Return [X, Y] of the center of cell containing provided text 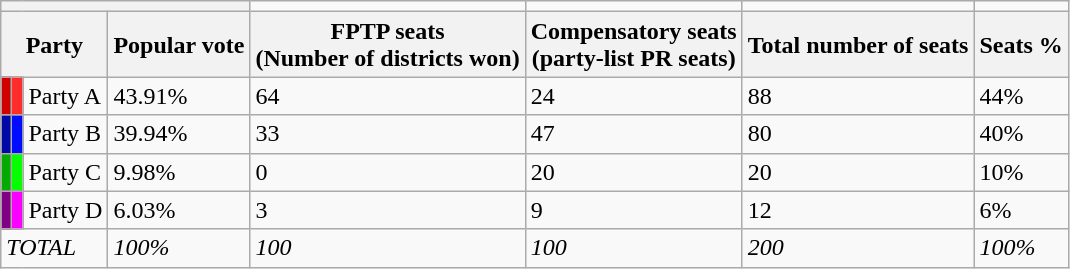
Party [54, 44]
Total number of seats [858, 44]
Party A [66, 96]
6.03% [179, 210]
64 [388, 96]
200 [858, 248]
24 [634, 96]
0 [388, 172]
3 [388, 210]
47 [634, 134]
12 [858, 210]
33 [388, 134]
Seats % [1021, 44]
Party C [66, 172]
Party D [66, 210]
43.91% [179, 96]
80 [858, 134]
10% [1021, 172]
39.94% [179, 134]
40% [1021, 134]
Compensatory seats(party-list PR seats) [634, 44]
Popular vote [179, 44]
FPTP seats(Number of districts won) [388, 44]
TOTAL [54, 248]
9.98% [179, 172]
44% [1021, 96]
88 [858, 96]
9 [634, 210]
Party B [66, 134]
6% [1021, 210]
